Return the (X, Y) coordinate for the center point of the cell that contains the specified text.  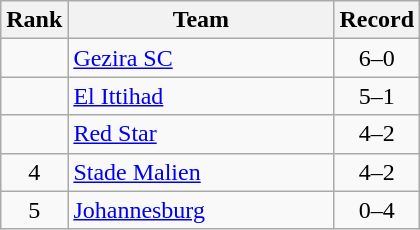
Red Star (201, 134)
4 (34, 172)
Team (201, 20)
5–1 (377, 96)
0–4 (377, 210)
Gezira SC (201, 58)
5 (34, 210)
Stade Malien (201, 172)
Johannesburg (201, 210)
Record (377, 20)
El Ittihad (201, 96)
Rank (34, 20)
6–0 (377, 58)
